Scan for the cell matching the given text and deliver its (x, y) coordinate at center. 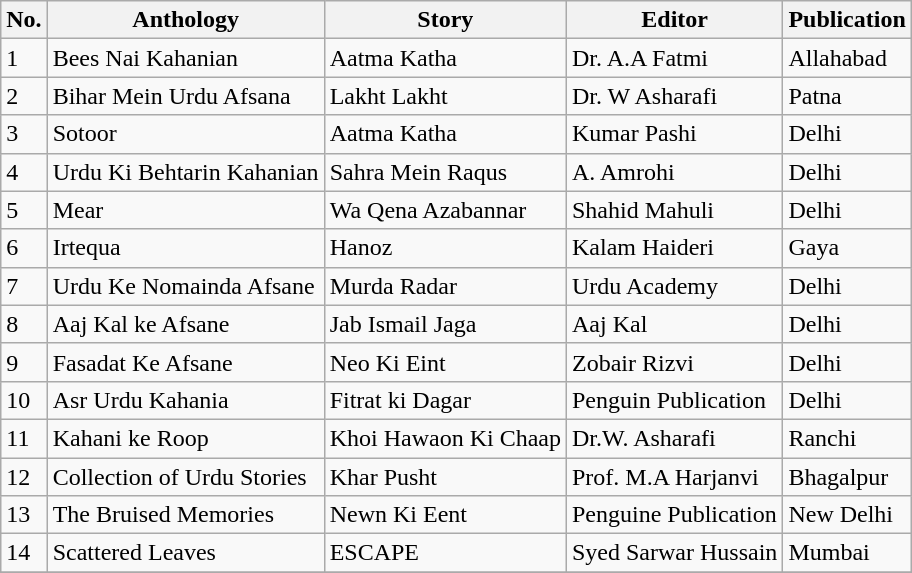
Murda Radar (445, 286)
Newn Ki Eent (445, 515)
Ranchi (847, 438)
No. (24, 20)
Khoi Hawaon Ki Chaap (445, 438)
Bhagalpur (847, 477)
10 (24, 400)
Aaj Kal (674, 324)
12 (24, 477)
1 (24, 58)
Dr.W. Asharafi (674, 438)
A. Amrohi (674, 172)
Sotoor (186, 134)
Urdu Ke Nomainda Afsane (186, 286)
4 (24, 172)
ESCAPE (445, 553)
Aaj Kal ke Afsane (186, 324)
Allahabad (847, 58)
Publication (847, 20)
9 (24, 362)
Kalam Haideri (674, 248)
Collection of Urdu Stories (186, 477)
7 (24, 286)
14 (24, 553)
Sahra Mein Raqus (445, 172)
Fitrat ki Dagar (445, 400)
11 (24, 438)
Kumar Pashi (674, 134)
Kahani ke Roop (186, 438)
Urdu Academy (674, 286)
Neo Ki Eint (445, 362)
Khar Pusht (445, 477)
Dr. A.A Fatmi (674, 58)
Bihar Mein Urdu Afsana (186, 96)
Anthology (186, 20)
Hanoz (445, 248)
2 (24, 96)
Mumbai (847, 553)
New Delhi (847, 515)
Patna (847, 96)
Editor (674, 20)
Penguine Publication (674, 515)
Wa Qena Azabannar (445, 210)
8 (24, 324)
Urdu Ki Behtarin Kahanian (186, 172)
13 (24, 515)
Jab Ismail Jaga (445, 324)
Scattered Leaves (186, 553)
Mear (186, 210)
Fasadat Ke Afsane (186, 362)
Irtequa (186, 248)
Lakht Lakht (445, 96)
6 (24, 248)
Story (445, 20)
Syed Sarwar Hussain (674, 553)
Prof. M.A Harjanvi (674, 477)
3 (24, 134)
Dr. W Asharafi (674, 96)
Gaya (847, 248)
5 (24, 210)
Bees Nai Kahanian (186, 58)
Shahid Mahuli (674, 210)
Asr Urdu Kahania (186, 400)
Zobair Rizvi (674, 362)
The Bruised Memories (186, 515)
Penguin Publication (674, 400)
